Locate the cell with the specified text and output its (x, y) center coordinate. 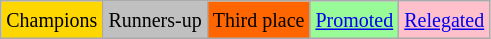
Relegated (444, 20)
Runners-up (155, 20)
Promoted (354, 20)
Champions (52, 20)
Third place (258, 20)
